For the text-containing cell, return its midpoint in [X, Y] coordinate format. 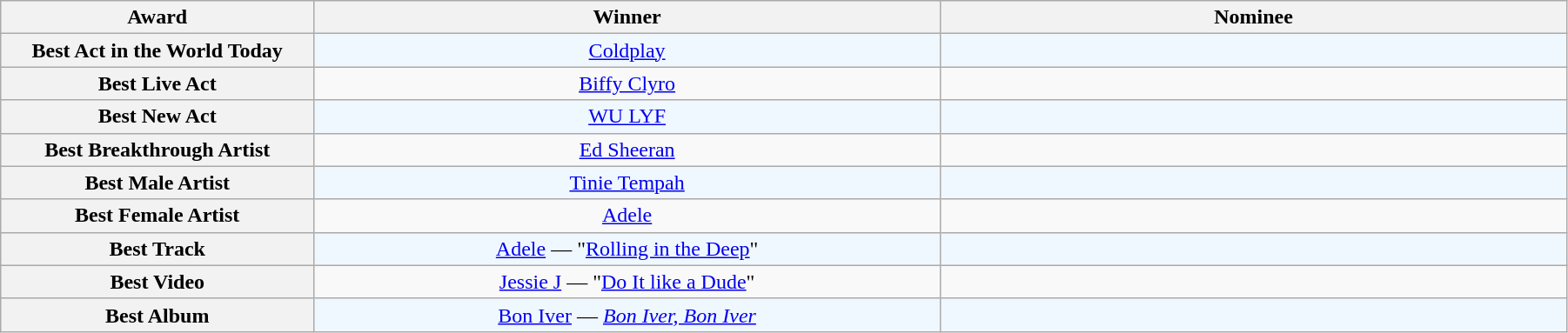
Adele [627, 216]
Best Live Act [157, 83]
Award [157, 17]
WU LYF [627, 117]
Jessie J — "Do It like a Dude" [627, 282]
Coldplay [627, 50]
Best New Act [157, 117]
Best Album [157, 315]
Biffy Clyro [627, 83]
Ed Sheeran [627, 150]
Best Video [157, 282]
Winner [627, 17]
Adele — "Rolling in the Deep" [627, 249]
Best Female Artist [157, 216]
Best Act in the World Today [157, 50]
Bon Iver — Bon Iver, Bon Iver [627, 315]
Best Breakthrough Artist [157, 150]
Best Track [157, 249]
Best Male Artist [157, 183]
Tinie Tempah [627, 183]
Nominee [1254, 17]
